Determine the [x, y] coordinate at the center of the cell enclosing the given text.  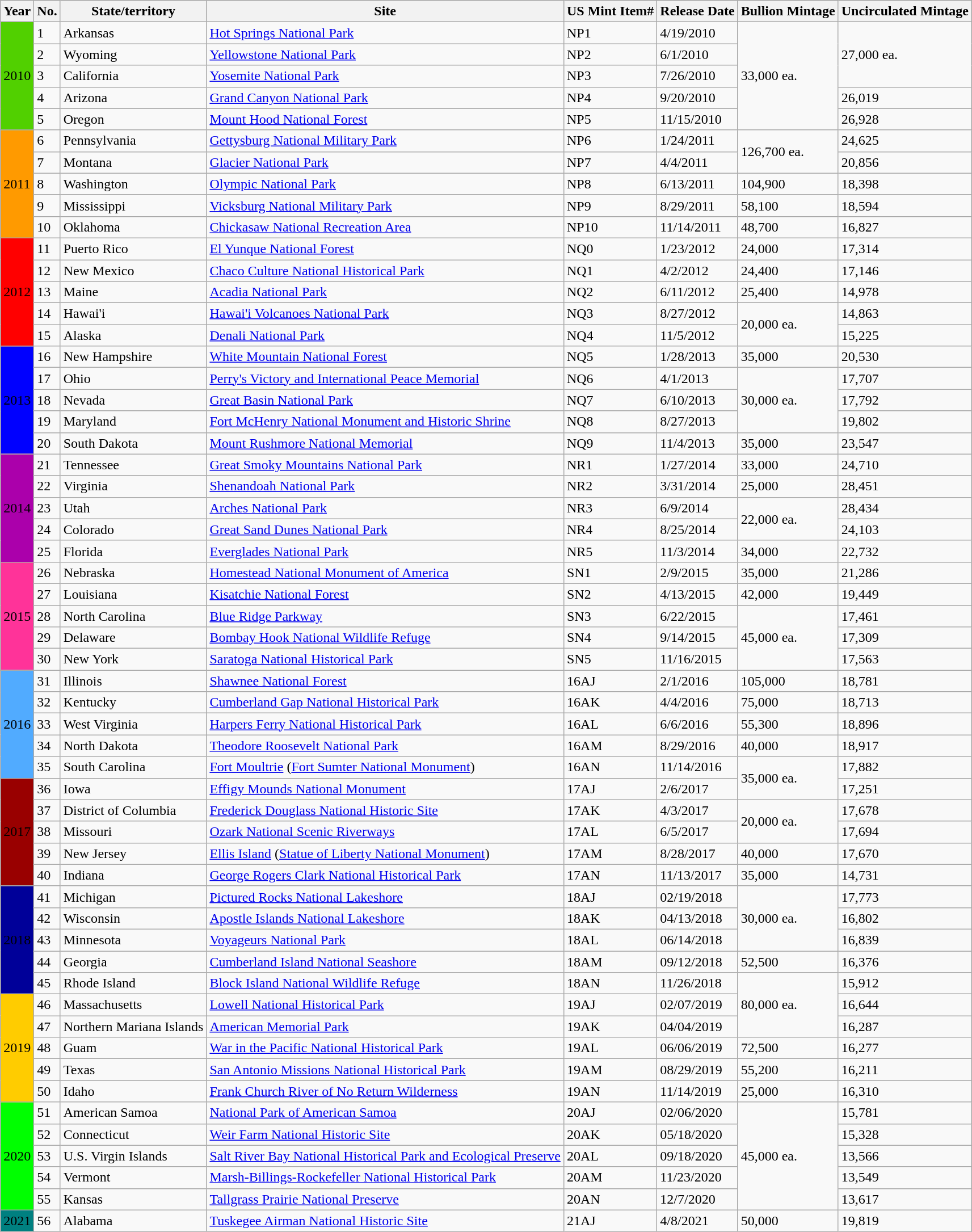
11/13/2017 [697, 875]
06/14/2018 [697, 940]
25 [47, 551]
16AK [610, 703]
10 [47, 227]
9 [47, 205]
9/20/2010 [697, 98]
13 [47, 292]
Bullion Mintage [788, 11]
War in the Pacific National Historical Park [385, 1048]
18,594 [904, 205]
Minnesota [133, 940]
Alabama [133, 1221]
NQ0 [610, 249]
17,309 [904, 638]
34 [47, 746]
2012 [17, 292]
NP7 [610, 162]
Saratoga National Historical Park [385, 659]
24,710 [904, 465]
8 [47, 184]
NP8 [610, 184]
Delaware [133, 638]
Voyageurs National Park [385, 940]
Block Island National Wildlife Refuge [385, 983]
NP2 [610, 54]
27,000 ea. [904, 54]
District of Columbia [133, 810]
58,100 [788, 205]
Georgia [133, 962]
46 [47, 1005]
52,500 [788, 962]
2019 [17, 1048]
American Memorial Park [385, 1027]
37 [47, 810]
39 [47, 853]
17,251 [904, 789]
NR4 [610, 529]
26,019 [904, 98]
NQ2 [610, 292]
17AN [610, 875]
02/06/2020 [697, 1113]
New Jersey [133, 853]
22 [47, 486]
Weir Farm National Historic Site [385, 1134]
55,300 [788, 724]
49 [47, 1070]
NQ3 [610, 314]
6 [47, 141]
Olympic National Park [385, 184]
Uncirculated Mintage [904, 11]
17,678 [904, 810]
Effigy Mounds National Monument [385, 789]
Montana [133, 162]
3 [47, 76]
Pictured Rocks National Lakeshore [385, 897]
Oklahoma [133, 227]
Fort Moultrie (Fort Sumter National Monument) [385, 767]
Illinois [133, 681]
South Dakota [133, 443]
16AN [610, 767]
16AM [610, 746]
41 [47, 897]
NQ8 [610, 422]
27 [47, 594]
42 [47, 918]
Tennessee [133, 465]
18AL [610, 940]
SN3 [610, 616]
SN1 [610, 573]
Release Date [697, 11]
NR2 [610, 486]
11/4/2013 [697, 443]
43 [47, 940]
20 [47, 443]
Fort McHenry National Monument and Historic Shrine [385, 422]
8/29/2016 [697, 746]
2010 [17, 76]
51 [47, 1113]
105,000 [788, 681]
Hawai'i [133, 314]
Guam [133, 1048]
19,819 [904, 1221]
Louisiana [133, 594]
8/29/2011 [697, 205]
11/14/2019 [697, 1091]
21AJ [610, 1221]
5 [47, 119]
NQ5 [610, 357]
Ellis Island (Statue of Liberty National Monument) [385, 853]
Ohio [133, 379]
11/14/2016 [697, 767]
24,103 [904, 529]
No. [47, 11]
Kentucky [133, 703]
23 [47, 508]
Lowell National Historical Park [385, 1005]
North Dakota [133, 746]
Missouri [133, 832]
28,434 [904, 508]
Oregon [133, 119]
4/4/2011 [697, 162]
Alaska [133, 335]
2018 [17, 940]
Tuskegee Airman National Historic Site [385, 1221]
4/8/2021 [697, 1221]
15,225 [904, 335]
Frederick Douglass National Historic Site [385, 810]
2/1/2016 [697, 681]
19AM [610, 1070]
17AL [610, 832]
45 [47, 983]
33,000 [788, 465]
2/9/2015 [697, 573]
4/3/2017 [697, 810]
24 [47, 529]
11/14/2011 [697, 227]
4/2/2012 [697, 271]
New York [133, 659]
Denali National Park [385, 335]
20AK [610, 1134]
17,461 [904, 616]
National Park of American Samoa [385, 1113]
6/6/2016 [697, 724]
24,625 [904, 141]
Gettysburg National Military Park [385, 141]
Apostle Islands National Lakeshore [385, 918]
2 [47, 54]
19,449 [904, 594]
Michigan [133, 897]
17,694 [904, 832]
2011 [17, 184]
55 [47, 1199]
17,707 [904, 379]
2014 [17, 508]
11/3/2014 [697, 551]
Theodore Roosevelt National Park [385, 746]
17,563 [904, 659]
17,146 [904, 271]
NP5 [610, 119]
Vermont [133, 1178]
Pennsylvania [133, 141]
El Yunque National Forest [385, 249]
Utah [133, 508]
15,328 [904, 1134]
2/6/2017 [697, 789]
Iowa [133, 789]
New Mexico [133, 271]
Mount Rushmore National Memorial [385, 443]
NQ7 [610, 400]
24,000 [788, 249]
18,917 [904, 746]
15 [47, 335]
09/18/2020 [697, 1156]
17,773 [904, 897]
16AL [610, 724]
Blue Ridge Parkway [385, 616]
Chickasaw National Recreation Area [385, 227]
Maine [133, 292]
West Virginia [133, 724]
11/5/2012 [697, 335]
Connecticut [133, 1134]
Tallgrass Prairie National Preserve [385, 1199]
16,376 [904, 962]
2021 [17, 1221]
Hawai'i Volcanoes National Park [385, 314]
4/13/2015 [697, 594]
6/1/2010 [697, 54]
18AJ [610, 897]
18,398 [904, 184]
Great Smoky Mountains National Park [385, 465]
40 [47, 875]
6/11/2012 [697, 292]
Yosemite National Park [385, 76]
US Mint Item# [610, 11]
05/18/2020 [697, 1134]
Everglades National Park [385, 551]
Texas [133, 1070]
54 [47, 1178]
State/territory [133, 11]
Frank Church River of No Return Wilderness [385, 1091]
Indiana [133, 875]
13,566 [904, 1156]
18AN [610, 983]
25,400 [788, 292]
09/12/2018 [697, 962]
02/07/2019 [697, 1005]
Kisatchie National Forest [385, 594]
20AN [610, 1199]
NP9 [610, 205]
11 [47, 249]
Great Sand Dunes National Park [385, 529]
02/19/2018 [697, 897]
17AK [610, 810]
Homestead National Monument of America [385, 573]
04/13/2018 [697, 918]
20AL [610, 1156]
18AM [610, 962]
NQ4 [610, 335]
Harpers Ferry National Historical Park [385, 724]
8/27/2012 [697, 314]
11/15/2010 [697, 119]
SN5 [610, 659]
13,617 [904, 1199]
16,287 [904, 1027]
11/26/2018 [697, 983]
6/13/2011 [697, 184]
1/27/2014 [697, 465]
Year [17, 11]
NP3 [610, 76]
Arizona [133, 98]
16,211 [904, 1070]
Puerto Rico [133, 249]
18 [47, 400]
6/9/2014 [697, 508]
Site [385, 11]
16,310 [904, 1091]
9/14/2015 [697, 638]
Colorado [133, 529]
4/4/2016 [697, 703]
16 [47, 357]
30 [47, 659]
17,792 [904, 400]
Washington [133, 184]
08/29/2019 [697, 1070]
18,713 [904, 703]
32 [47, 703]
San Antonio Missions National Historical Park [385, 1070]
35 [47, 767]
NQ6 [610, 379]
6/5/2017 [697, 832]
Maryland [133, 422]
1/28/2013 [697, 357]
South Carolina [133, 767]
Ozark National Scenic Riverways [385, 832]
SN4 [610, 638]
80,000 ea. [788, 1005]
11/16/2015 [697, 659]
NR1 [610, 465]
14 [47, 314]
52 [47, 1134]
8/27/2013 [697, 422]
12 [47, 271]
35,000 ea. [788, 778]
1 [47, 33]
Idaho [133, 1091]
15,781 [904, 1113]
16,802 [904, 918]
NR5 [610, 551]
06/06/2019 [697, 1048]
24,400 [788, 271]
11/23/2020 [697, 1178]
U.S. Virgin Islands [133, 1156]
California [133, 76]
14,731 [904, 875]
Kansas [133, 1199]
126,700 ea. [788, 152]
20AJ [610, 1113]
28 [47, 616]
18AK [610, 918]
1/24/2011 [697, 141]
Nebraska [133, 573]
50 [47, 1091]
104,900 [788, 184]
36 [47, 789]
55,200 [788, 1070]
44 [47, 962]
14,863 [904, 314]
29 [47, 638]
Great Basin National Park [385, 400]
Wisconsin [133, 918]
4 [47, 98]
19,802 [904, 422]
42,000 [788, 594]
Acadia National Park [385, 292]
56 [47, 1221]
19AN [610, 1091]
American Samoa [133, 1113]
8/28/2017 [697, 853]
6/10/2013 [697, 400]
2016 [17, 724]
17,882 [904, 767]
75,000 [788, 703]
Cumberland Gap National Historical Park [385, 703]
19 [47, 422]
NQ9 [610, 443]
3/31/2014 [697, 486]
17 [47, 379]
NP10 [610, 227]
Hot Springs National Park [385, 33]
Vicksburg National Military Park [385, 205]
16,827 [904, 227]
20AM [610, 1178]
14,978 [904, 292]
15,912 [904, 983]
Glacier National Park [385, 162]
33 [47, 724]
NR3 [610, 508]
47 [47, 1027]
Marsh-Billings-Rockefeller National Historical Park [385, 1178]
White Mountain National Forest [385, 357]
NP1 [610, 33]
4/19/2010 [697, 33]
16AJ [610, 681]
6/22/2015 [697, 616]
16,277 [904, 1048]
48 [47, 1048]
17,314 [904, 249]
26,928 [904, 119]
20,856 [904, 162]
16,839 [904, 940]
20,530 [904, 357]
53 [47, 1156]
NP4 [610, 98]
17,670 [904, 853]
17AJ [610, 789]
23,547 [904, 443]
NQ1 [610, 271]
Massachusetts [133, 1005]
31 [47, 681]
Virginia [133, 486]
Rhode Island [133, 983]
50,000 [788, 1221]
8/25/2014 [697, 529]
38 [47, 832]
17AM [610, 853]
Florida [133, 551]
Salt River Bay National Historical Park and Ecological Preserve [385, 1156]
16,644 [904, 1005]
Chaco Culture National Historical Park [385, 271]
04/04/2019 [697, 1027]
21 [47, 465]
34,000 [788, 551]
Arkansas [133, 33]
33,000 ea. [788, 76]
Mount Hood National Forest [385, 119]
13,549 [904, 1178]
2017 [17, 832]
Cumberland Island National Seashore [385, 962]
1/23/2012 [697, 249]
21,286 [904, 573]
Bombay Hook National Wildlife Refuge [385, 638]
19AJ [610, 1005]
Yellowstone National Park [385, 54]
4/1/2013 [697, 379]
North Carolina [133, 616]
Northern Mariana Islands [133, 1027]
19AL [610, 1048]
12/7/2020 [697, 1199]
Perry's Victory and International Peace Memorial [385, 379]
28,451 [904, 486]
SN2 [610, 594]
26 [47, 573]
18,781 [904, 681]
2015 [17, 616]
22,000 ea. [788, 519]
George Rogers Clark National Historical Park [385, 875]
Shenandoah National Park [385, 486]
7/26/2010 [697, 76]
19AK [610, 1027]
New Hampshire [133, 357]
2013 [17, 400]
NP6 [610, 141]
Nevada [133, 400]
Shawnee National Forest [385, 681]
22,732 [904, 551]
72,500 [788, 1048]
48,700 [788, 227]
18,896 [904, 724]
7 [47, 162]
Grand Canyon National Park [385, 98]
Wyoming [133, 54]
Mississippi [133, 205]
Arches National Park [385, 508]
2020 [17, 1156]
